Determine the [X, Y] coordinate at the center of the cell enclosing the given text.  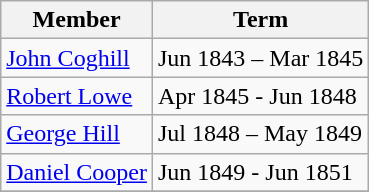
Jun 1843 – Mar 1845 [260, 58]
Jul 1848 – May 1849 [260, 134]
Term [260, 20]
Daniel Cooper [77, 172]
Robert Lowe [77, 96]
Apr 1845 - Jun 1848 [260, 96]
George Hill [77, 134]
Jun 1849 - Jun 1851 [260, 172]
John Coghill [77, 58]
Member [77, 20]
